Output the [x, y] coordinate of the center of the cell containing the given text.  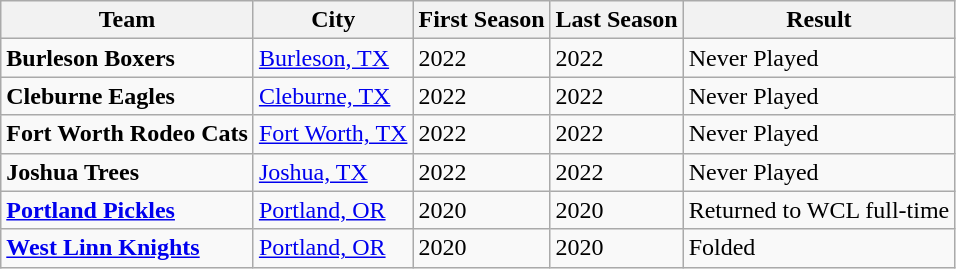
Joshua, TX [333, 172]
Returned to WCL full-time [819, 210]
First Season [482, 20]
Cleburne Eagles [128, 96]
Joshua Trees [128, 172]
City [333, 20]
Fort Worth Rodeo Cats [128, 134]
Burleson, TX [333, 58]
West Linn Knights [128, 248]
Result [819, 20]
Burleson Boxers [128, 58]
Fort Worth, TX [333, 134]
Team [128, 20]
Last Season [616, 20]
Folded [819, 248]
Cleburne, TX [333, 96]
Portland Pickles [128, 210]
